Return [X, Y] of the center of cell containing provided text 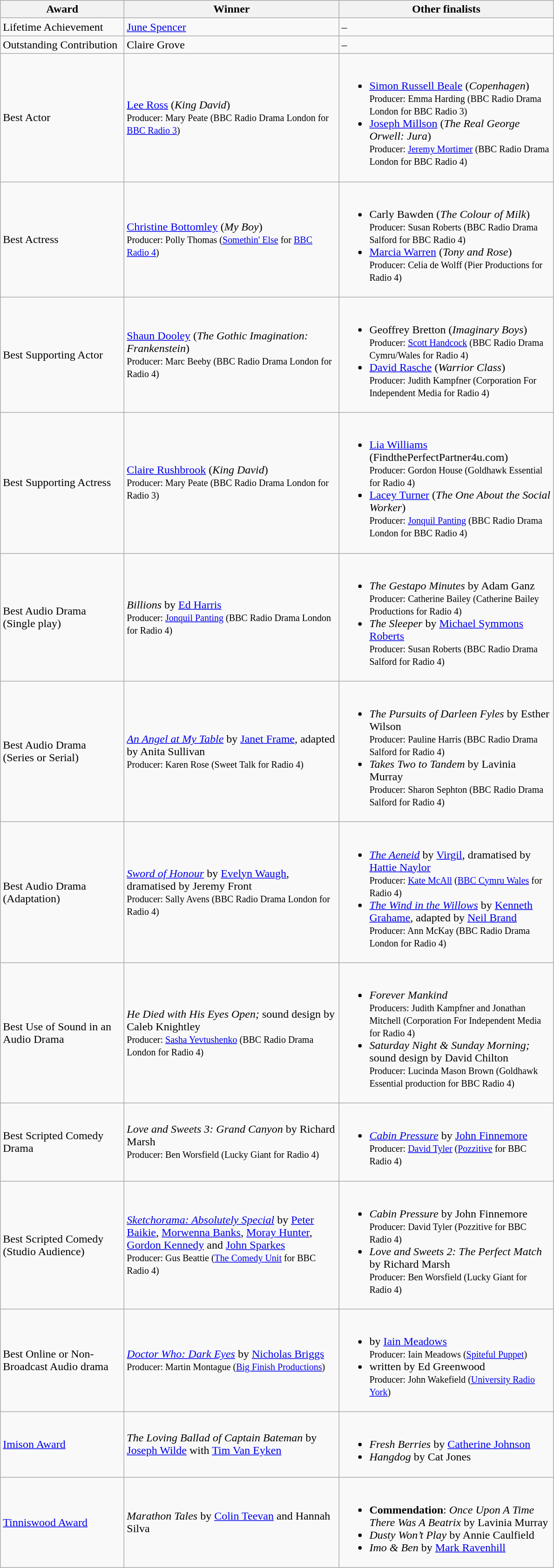
Best Audio Drama(Adaptation) [62, 892]
Imison Award [62, 1445]
Lifetime Achievement [62, 27]
Billions by Ed HarrisProducer: Jonquil Panting (BBC Radio Drama London for Radio 4) [232, 617]
Other finalists [446, 9]
Marathon Tales by Colin Teevan and Hannah Silva [232, 1522]
Best Supporting Actress [62, 483]
Tinniswood Award [62, 1522]
Outstanding Contribution [62, 45]
Best Use of Sound in an Audio Drama [62, 1033]
Cabin Pressure by John FinnemoreProducer: David Tyler (Pozzitive for BBC Radio 4) [446, 1142]
Best Supporting Actor [62, 355]
He Died with His Eyes Open; sound design by Caleb KnightleyProducer: Sasha Yevtushenko (BBC Radio Drama London for Radio 4) [232, 1033]
Commendation: Once Upon A Time There Was A Beatrix by Lavinia MurrayDusty Won’t Play by Annie CaulfieldImo & Ben by Mark Ravenhill [446, 1522]
An Angel at My Table by Janet Frame, adapted by Anita SullivanProducer: Karen Rose (Sweet Talk for Radio 4) [232, 751]
The Loving Ballad of Captain Bateman by Joseph Wilde with Tim Van Eyken [232, 1445]
Love and Sweets 3: Grand Canyon by Richard MarshProducer: Ben Worsfield (Lucky Giant for Radio 4) [232, 1142]
Sword of Honour by Evelyn Waugh, dramatised by Jeremy FrontProducer: Sally Avens (BBC Radio Drama London for Radio 4) [232, 892]
Claire Grove [232, 45]
Christine Bottomley (My Boy)Producer: Polly Thomas (Somethin' Else for BBC Radio 4) [232, 239]
Best Scripted Comedy Drama [62, 1142]
Claire Rushbrook (King David)Producer: Mary Peate (BBC Radio Drama London for Radio 3) [232, 483]
Best Audio Drama(Series or Serial) [62, 751]
June Spencer [232, 27]
Best Online or Non-Broadcast Audio drama [62, 1360]
Shaun Dooley (The Gothic Imagination: Frankenstein)Producer: Marc Beeby (BBC Radio Drama London for Radio 4) [232, 355]
Best Scripted Comedy(Studio Audience) [62, 1245]
Best Actor [62, 117]
Best Actress [62, 239]
Lee Ross (King David)Producer: Mary Peate (BBC Radio Drama London for BBC Radio 3) [232, 117]
Fresh Berries by Catherine JohnsonHangdog by Cat Jones [446, 1445]
Best Audio Drama(Single play) [62, 617]
Doctor Who: Dark Eyes by Nicholas BriggsProducer: Martin Montague (Big Finish Productions) [232, 1360]
by Iain MeadowsProducer: Iain Meadows (Spiteful Puppet) written by Ed GreenwoodProducer: John Wakefield (University Radio York) [446, 1360]
Award [62, 9]
Winner [232, 9]
